Provide the [x, y] coordinate of the cell's center where the given text is located.  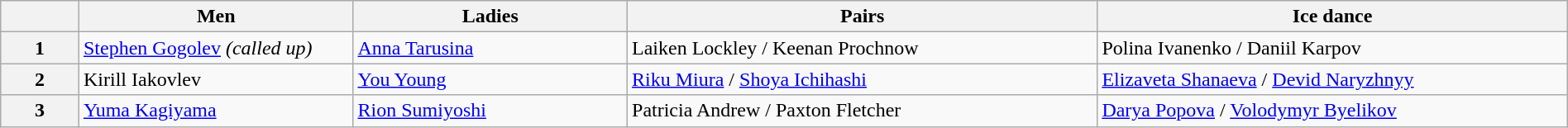
Men [216, 17]
Anna Tarusina [490, 48]
Elizaveta Shanaeva / Devid Naryzhnyy [1332, 79]
1 [40, 48]
Kirill Iakovlev [216, 79]
Darya Popova / Volodymyr Byelikov [1332, 111]
3 [40, 111]
Laiken Lockley / Keenan Prochnow [863, 48]
Riku Miura / Shoya Ichihashi [863, 79]
Rion Sumiyoshi [490, 111]
Pairs [863, 17]
Ice dance [1332, 17]
Patricia Andrew / Paxton Fletcher [863, 111]
Yuma Kagiyama [216, 111]
2 [40, 79]
Ladies [490, 17]
You Young [490, 79]
Polina Ivanenko / Daniil Karpov [1332, 48]
Stephen Gogolev (called up) [216, 48]
